Search for the cell housing the specified text and yield its [x, y] center coordinate. 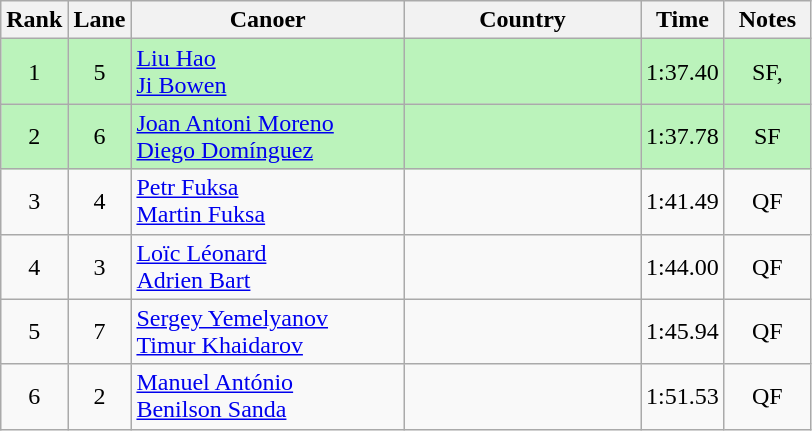
Lane [100, 20]
1:37.40 [683, 72]
Sergey YemelyanovTimur Khaidarov [268, 332]
Loïc LéonardAdrien Bart [268, 266]
Joan Antoni MorenoDiego Domínguez [268, 136]
Time [683, 20]
1:44.00 [683, 266]
Petr FuksaMartin Fuksa [268, 202]
Manuel AntónioBenilson Sanda [268, 396]
7 [100, 332]
1:37.78 [683, 136]
1 [34, 72]
Country [522, 20]
Rank [34, 20]
Canoer [268, 20]
1:41.49 [683, 202]
Liu HaoJi Bowen [268, 72]
1:51.53 [683, 396]
SF [767, 136]
Notes [767, 20]
SF, [767, 72]
1:45.94 [683, 332]
